Search for the cell housing the specified text and yield its [x, y] center coordinate. 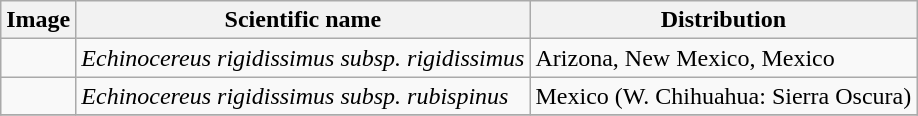
Image [38, 20]
Distribution [724, 20]
Echinocereus rigidissimus subsp. rigidissimus [303, 58]
Echinocereus rigidissimus subsp. rubispinus [303, 96]
Arizona, New Mexico, Mexico [724, 58]
Mexico (W. Chihuahua: Sierra Oscura) [724, 96]
Scientific name [303, 20]
